For the text-containing cell, return its midpoint in [x, y] coordinate format. 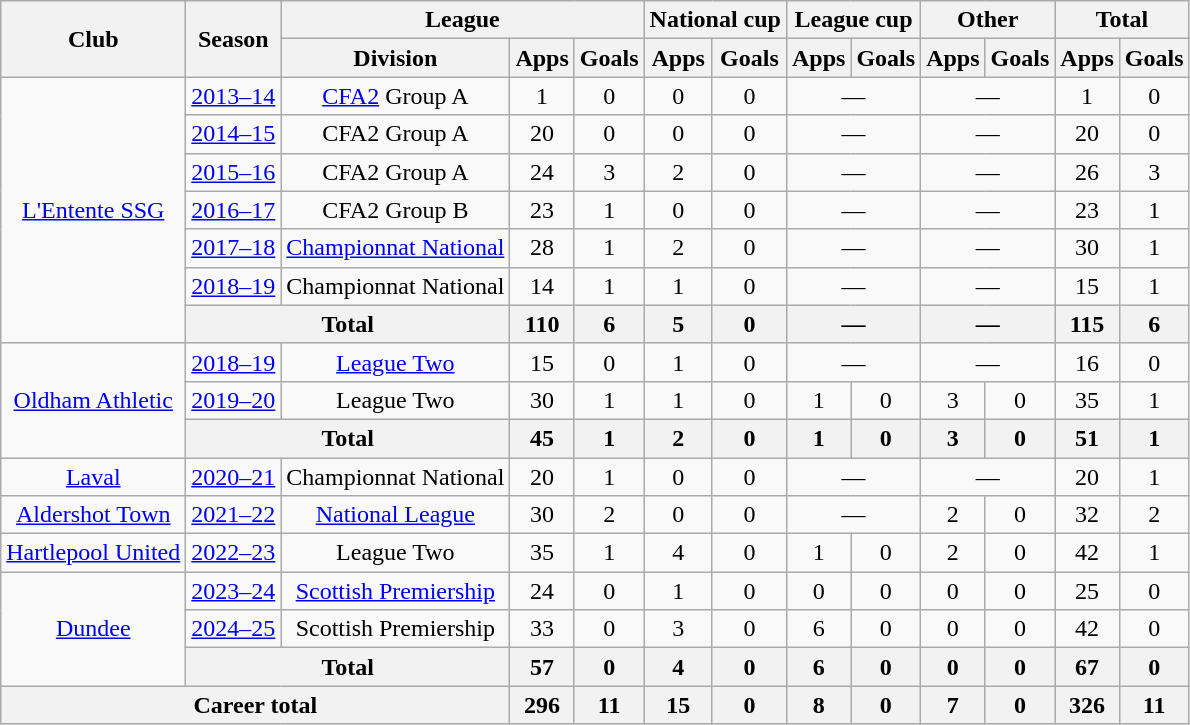
L'Entente SSG [94, 210]
Aldershot Town [94, 515]
2020–21 [234, 477]
2019–20 [234, 400]
32 [1087, 515]
2013–14 [234, 96]
57 [542, 667]
326 [1087, 705]
CFA2 Group B [396, 210]
Division [396, 58]
26 [1087, 172]
Club [94, 39]
2014–15 [234, 134]
16 [1087, 362]
2022–23 [234, 553]
67 [1087, 667]
2017–18 [234, 248]
Dundee [94, 629]
51 [1087, 438]
115 [1087, 324]
45 [542, 438]
League [462, 20]
14 [542, 286]
296 [542, 705]
Oldham Athletic [94, 400]
2016–17 [234, 210]
Hartlepool United [94, 553]
25 [1087, 591]
Other [988, 20]
2021–22 [234, 515]
Career total [256, 705]
5 [678, 324]
League cup [853, 20]
33 [542, 629]
National League [396, 515]
Season [234, 39]
2023–24 [234, 591]
2024–25 [234, 629]
110 [542, 324]
28 [542, 248]
7 [953, 705]
Laval [94, 477]
National cup [715, 20]
8 [818, 705]
2015–16 [234, 172]
